Capture the cell that displays the provided text and extract its [X, Y] central coordinate. 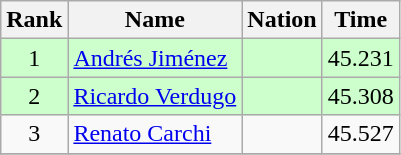
Time [360, 20]
1 [34, 58]
Rank [34, 20]
45.527 [360, 134]
45.231 [360, 58]
45.308 [360, 96]
Name [155, 20]
Andrés Jiménez [155, 58]
Nation [282, 20]
2 [34, 96]
Ricardo Verdugo [155, 96]
3 [34, 134]
Renato Carchi [155, 134]
